Find where the given text appears and provide that cell's center as (X, Y) coordinate. 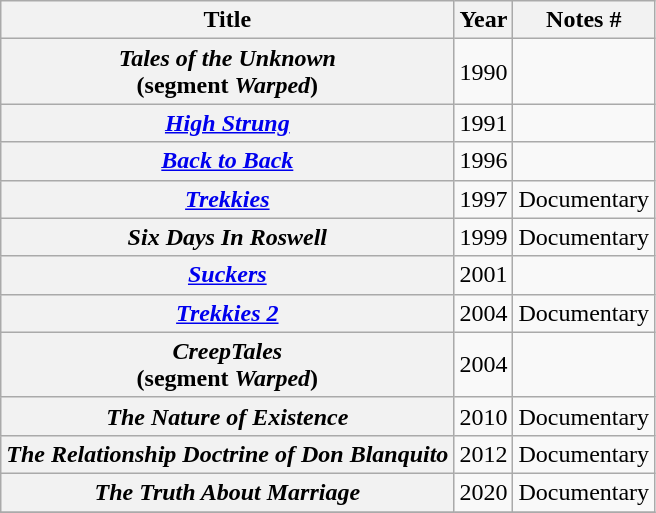
The Truth About Marriage (228, 492)
Trekkies 2 (228, 313)
2020 (484, 492)
CreepTales(segment Warped) (228, 364)
Back to Back (228, 161)
1997 (484, 199)
Tales of the Unknown(segment Warped) (228, 72)
Title (228, 20)
Suckers (228, 275)
2012 (484, 454)
1990 (484, 72)
Notes # (584, 20)
High Strung (228, 123)
2001 (484, 275)
Six Days In Roswell (228, 237)
1991 (484, 123)
1999 (484, 237)
Trekkies (228, 199)
2010 (484, 416)
The Nature of Existence (228, 416)
1996 (484, 161)
The Relationship Doctrine of Don Blanquito (228, 454)
Year (484, 20)
